Identify which cell holds the provided text, then report its [x, y] central coordinate. 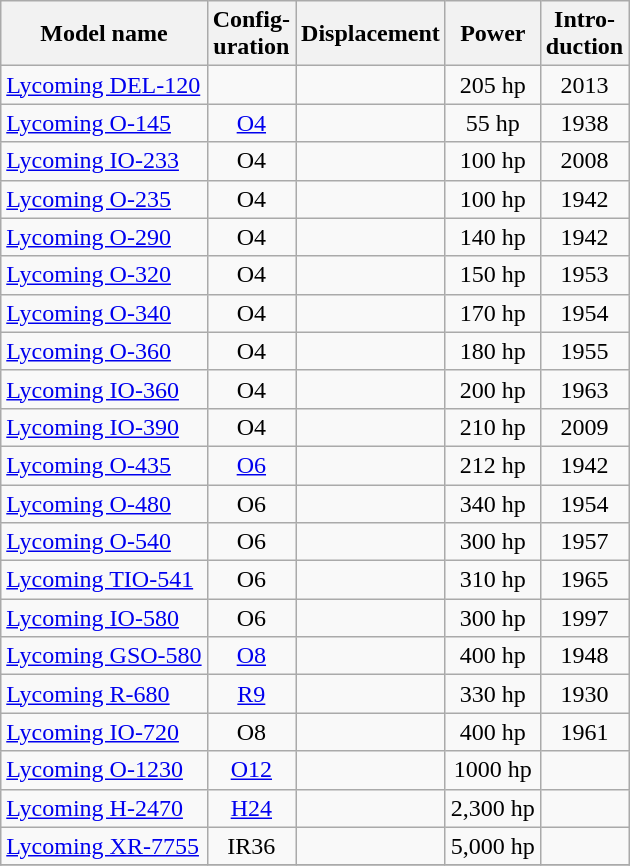
Power [492, 34]
55 hp [492, 123]
200 hp [492, 389]
212 hp [492, 465]
Lycoming O-320 [104, 275]
1963 [584, 389]
170 hp [492, 313]
R9 [251, 694]
1957 [584, 542]
1948 [584, 656]
Lycoming O-480 [104, 503]
Lycoming O-435 [104, 465]
1938 [584, 123]
H24 [251, 808]
1955 [584, 351]
Lycoming O-540 [104, 542]
Model name [104, 34]
Config-uration [251, 34]
1997 [584, 618]
IR36 [251, 846]
330 hp [492, 694]
2008 [584, 161]
1961 [584, 732]
Lycoming IO-720 [104, 732]
Lycoming DEL-120 [104, 85]
Lycoming R-680 [104, 694]
Lycoming H-2470 [104, 808]
1965 [584, 580]
Lycoming O-340 [104, 313]
Lycoming IO-360 [104, 389]
Lycoming TIO-541 [104, 580]
O12 [251, 770]
210 hp [492, 427]
Lycoming O-235 [104, 199]
Lycoming O-1230 [104, 770]
Lycoming O-360 [104, 351]
1953 [584, 275]
140 hp [492, 237]
205 hp [492, 85]
1930 [584, 694]
Lycoming GSO-580 [104, 656]
Displacement [371, 34]
1000 hp [492, 770]
180 hp [492, 351]
Lycoming XR-7755 [104, 846]
150 hp [492, 275]
Lycoming O-145 [104, 123]
2,300 hp [492, 808]
2009 [584, 427]
Lycoming IO-233 [104, 161]
Intro-duction [584, 34]
Lycoming IO-580 [104, 618]
340 hp [492, 503]
310 hp [492, 580]
Lycoming IO-390 [104, 427]
2013 [584, 85]
Lycoming O-290 [104, 237]
5,000 hp [492, 846]
